Find where the given text appears and provide that cell's center as (X, Y) coordinate. 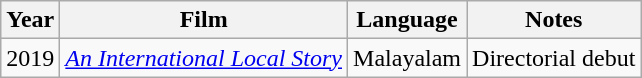
Language (408, 20)
2019 (30, 58)
Directorial debut (554, 58)
Film (204, 20)
An International Local Story (204, 58)
Notes (554, 20)
Malayalam (408, 58)
Year (30, 20)
